Capture the cell that displays the provided text and extract its (x, y) central coordinate. 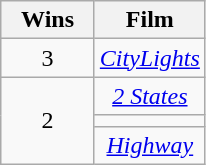
Wins (48, 20)
3 (48, 58)
Film (150, 20)
Highway (150, 145)
CityLights (150, 58)
2 States (150, 96)
2 (48, 120)
